Extract the (x, y) coordinate from the center of the cell holding the provided text.  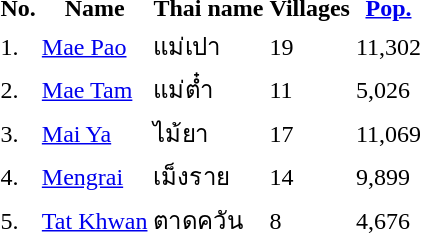
11 (310, 90)
แม่เปา (208, 46)
Mai Ya (94, 133)
Mengrai (94, 176)
เม็งราย (208, 176)
Mae Tam (94, 90)
Mae Pao (94, 46)
แม่ต๋ำ (208, 90)
17 (310, 133)
19 (310, 46)
ไม้ยา (208, 133)
14 (310, 176)
